Provide the [x, y] coordinate of the cell's center where the given text is located.  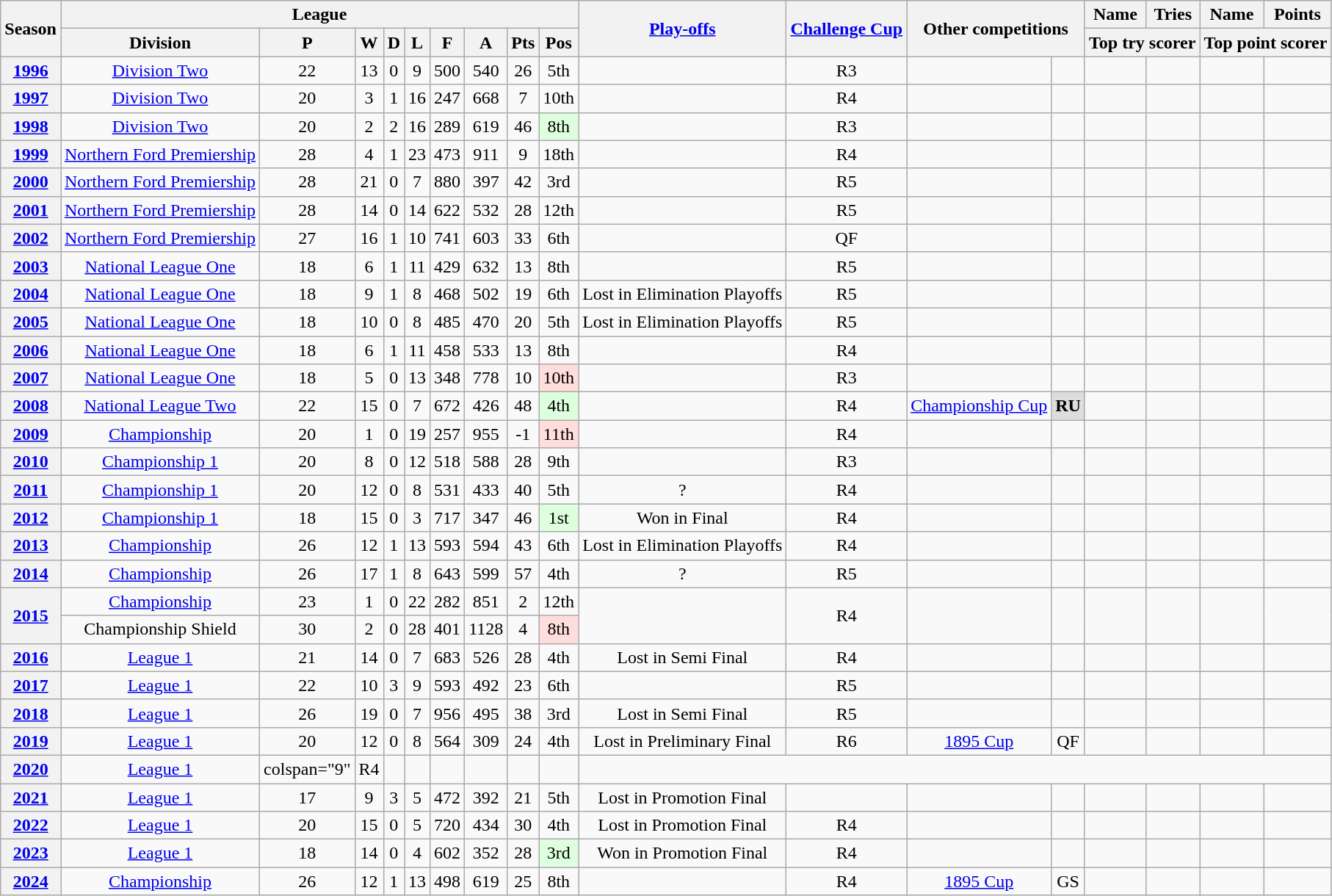
498 [448, 881]
2005 [31, 322]
2021 [31, 797]
Division [160, 43]
2024 [31, 881]
668 [486, 98]
851 [486, 601]
247 [448, 98]
40 [523, 490]
426 [486, 406]
495 [486, 713]
588 [486, 462]
D [394, 43]
27 [308, 238]
531 [448, 490]
683 [448, 657]
1999 [31, 154]
470 [486, 322]
colspan="9" [308, 769]
257 [448, 434]
672 [448, 406]
Tries [1173, 15]
632 [486, 266]
Season [31, 29]
Won in Final [683, 518]
2004 [31, 294]
401 [448, 629]
Won in Promotion Final [683, 853]
1st [559, 518]
526 [486, 657]
622 [448, 210]
741 [448, 238]
564 [448, 741]
2000 [31, 182]
R6 [847, 741]
Top try scorer [1142, 43]
500 [448, 71]
2016 [31, 657]
Points [1297, 15]
540 [486, 71]
2017 [31, 685]
Play-offs [683, 29]
48 [523, 406]
Challenge Cup [847, 29]
43 [523, 546]
473 [448, 154]
348 [448, 378]
2008 [31, 406]
603 [486, 238]
2012 [31, 518]
38 [523, 713]
Lost in Preliminary Final [683, 741]
594 [486, 546]
2018 [31, 713]
717 [448, 518]
9th [559, 462]
599 [486, 574]
485 [448, 322]
458 [448, 350]
955 [486, 434]
2014 [31, 574]
2003 [31, 266]
518 [448, 462]
Pts [523, 43]
2002 [31, 238]
L [417, 43]
57 [523, 574]
956 [448, 713]
289 [448, 126]
1998 [31, 126]
429 [448, 266]
RU [1068, 406]
309 [486, 741]
643 [448, 574]
-1 [523, 434]
533 [486, 350]
2013 [31, 546]
2010 [31, 462]
392 [486, 797]
18th [559, 154]
2006 [31, 350]
GS [1068, 881]
2007 [31, 378]
602 [448, 853]
Championship Cup [980, 406]
League [319, 15]
911 [486, 154]
2019 [31, 741]
434 [486, 825]
A [486, 43]
472 [448, 797]
24 [523, 741]
25 [523, 881]
502 [486, 294]
Other competitions [996, 29]
532 [486, 210]
778 [486, 378]
347 [486, 518]
Pos [559, 43]
Championship Shield [160, 629]
2015 [31, 615]
2009 [31, 434]
W [369, 43]
National League Two [160, 406]
11th [559, 434]
1997 [31, 98]
2023 [31, 853]
433 [486, 490]
F [448, 43]
468 [448, 294]
2011 [31, 490]
880 [448, 182]
492 [486, 685]
2001 [31, 210]
2022 [31, 825]
42 [523, 182]
33 [523, 238]
Top point scorer [1266, 43]
352 [486, 853]
397 [486, 182]
2020 [31, 769]
P [308, 43]
1128 [486, 629]
282 [448, 601]
1996 [31, 71]
720 [448, 825]
